For the text-containing cell, return its midpoint in (x, y) coordinate format. 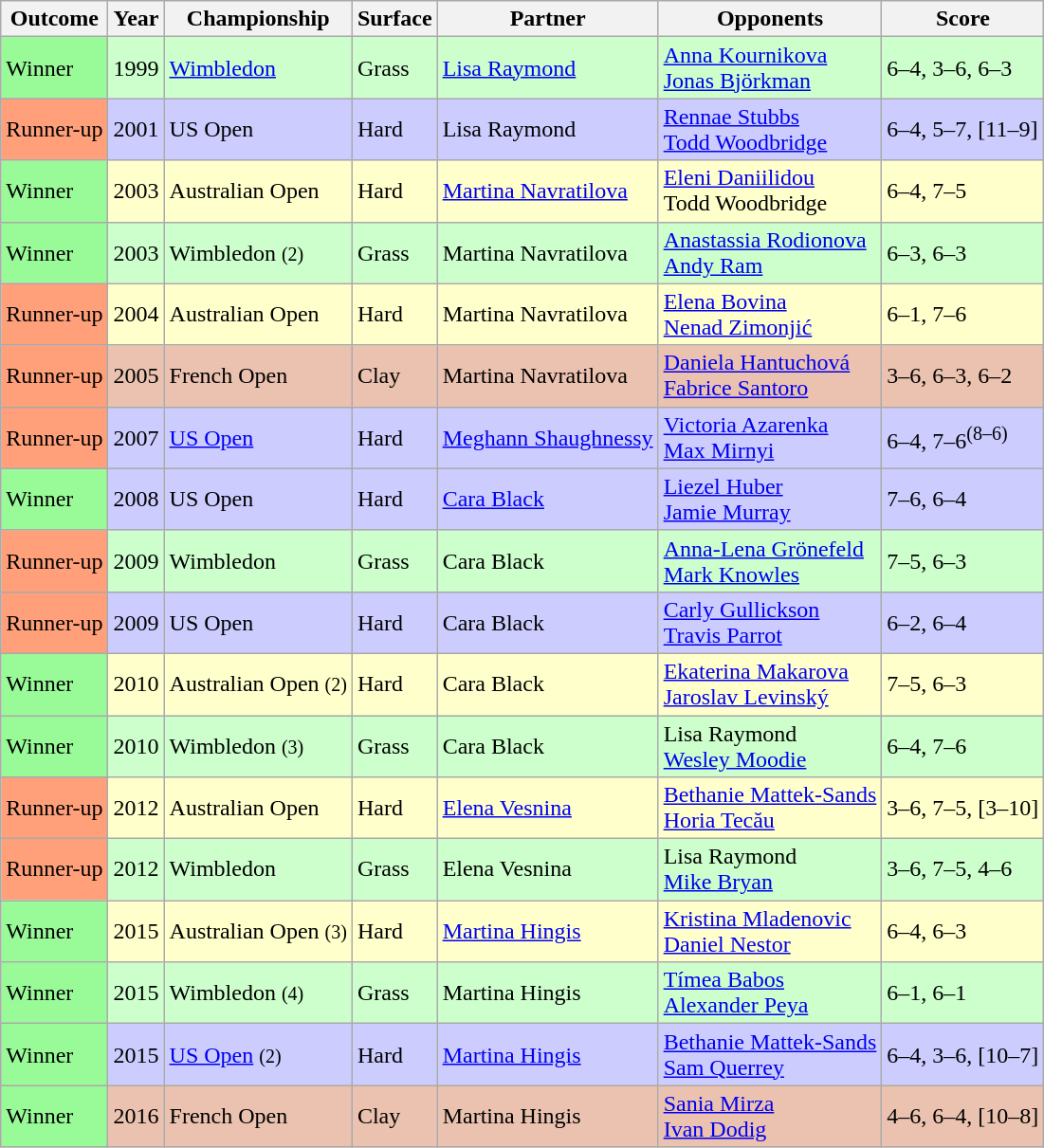
3–6, 6–3, 6–2 (963, 375)
Elena Bovina Nenad Zimonjić (770, 315)
Australian Open (3) (258, 931)
6–3, 6–3 (963, 252)
2005 (137, 375)
Victoria Azarenka Max Mirnyi (770, 438)
Score (963, 19)
Sania Mirza Ivan Dodig (770, 1117)
6–4, 3–6, 6–3 (963, 68)
Bethanie Mattek-Sands Sam Querrey (770, 1054)
Partner (548, 19)
Rennae Stubbs Todd Woodbridge (770, 129)
2001 (137, 129)
Carly Gullickson Travis Parrot (770, 622)
Eleni Daniilidou Todd Woodbridge (770, 191)
US Open (2) (258, 1054)
3–6, 7–5, 4–6 (963, 870)
7–6, 6–4 (963, 499)
Daniela Hantuchová Fabrice Santoro (770, 375)
6–1, 6–1 (963, 993)
Anna Kournikova Jonas Björkman (770, 68)
Ekaterina Makarova Jaroslav Levinský (770, 684)
Kristina Mladenovic Daniel Nestor (770, 931)
1999 (137, 68)
6–4, 7–6 (963, 745)
3–6, 7–5, [3–10] (963, 808)
Wimbledon (3) (258, 745)
Anna-Lena Grönefeld Mark Knowles (770, 561)
6–2, 6–4 (963, 622)
Tímea Babos Alexander Peya (770, 993)
2008 (137, 499)
2016 (137, 1117)
6–4, 3–6, [10–7] (963, 1054)
Australian Open (2) (258, 684)
Wimbledon (4) (258, 993)
Year (137, 19)
6–4, 5–7, [11–9] (963, 129)
Wimbledon (2) (258, 252)
Bethanie Mattek-Sands Horia Tecău (770, 808)
Outcome (55, 19)
Lisa Raymond Wesley Moodie (770, 745)
Anastassia Rodionova Andy Ram (770, 252)
2007 (137, 438)
Surface (394, 19)
6–1, 7–6 (963, 315)
Championship (258, 19)
Meghann Shaughnessy (548, 438)
6–4, 6–3 (963, 931)
2004 (137, 315)
6–4, 7–5 (963, 191)
Opponents (770, 19)
Lisa Raymond Mike Bryan (770, 870)
4–6, 6–4, [10–8] (963, 1117)
6–4, 7–6(8–6) (963, 438)
Liezel Huber Jamie Murray (770, 499)
